Locate the cell with the specified text and output its [X, Y] center coordinate. 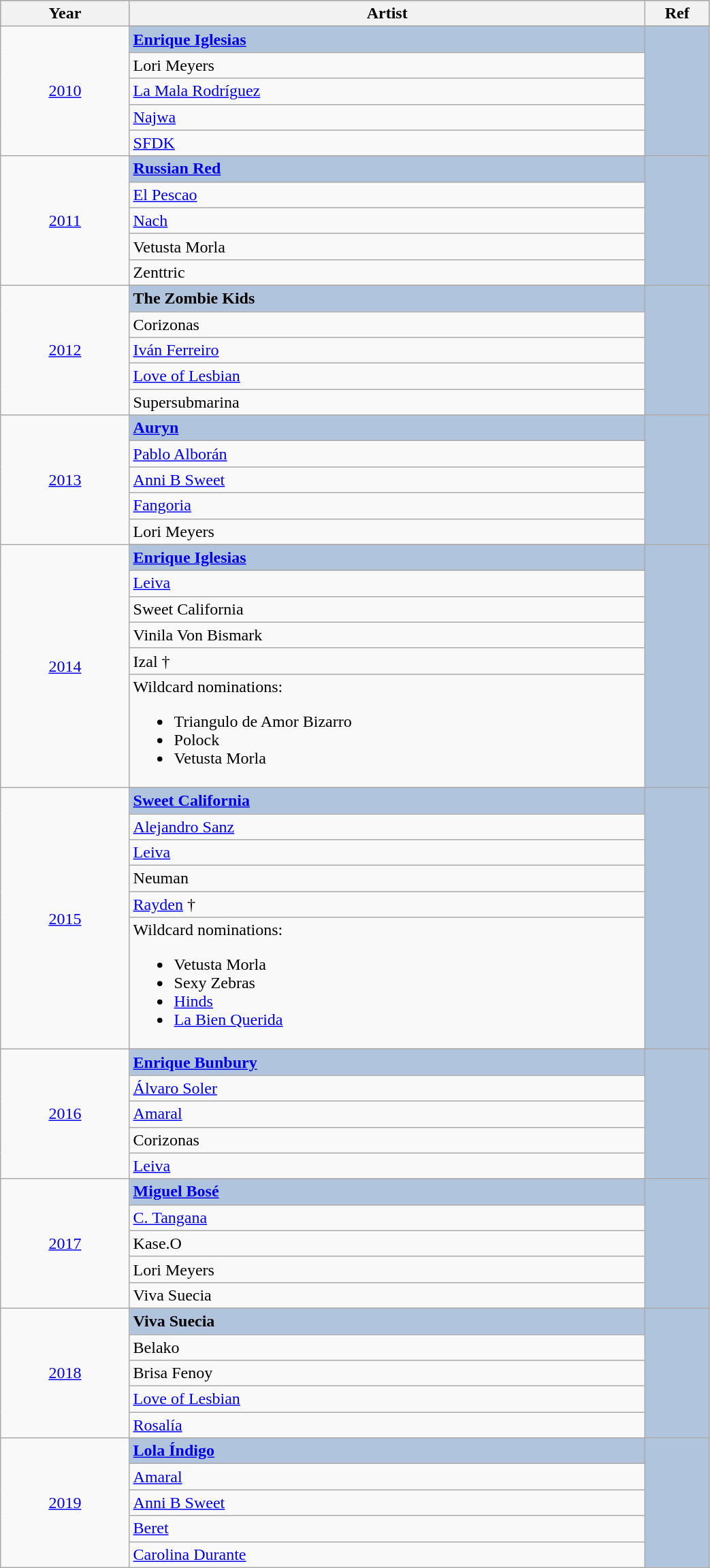
Artist [387, 14]
Pablo Alborán [387, 454]
Belako [387, 1347]
2015 [65, 918]
Brisa Fenoy [387, 1373]
Year [65, 14]
Miguel Bosé [387, 1192]
Izal † [387, 661]
2011 [65, 220]
Nach [387, 220]
SFDK [387, 143]
Zenttric [387, 272]
2010 [65, 91]
Ref [677, 14]
Vetusta Morla [387, 246]
C. Tangana [387, 1218]
Vinila Von Bismark [387, 635]
Alejandro Sanz [387, 827]
La Mala Rodríguez [387, 91]
2014 [65, 666]
Beret [387, 1529]
Álvaro Soler [387, 1088]
2012 [65, 350]
Fangoria [387, 506]
Carolina Durante [387, 1554]
Russian Red [387, 169]
Enrique Bunbury [387, 1062]
Kase.O [387, 1243]
Supersubmarina [387, 402]
Wildcard nominations:Vetusta MorlaSexy ZebrasHindsLa Bien Querida [387, 983]
Najwa [387, 117]
2018 [65, 1373]
Auryn [387, 428]
2013 [65, 480]
The Zombie Kids [387, 298]
Rosalía [387, 1425]
2016 [65, 1114]
Lola Índigo [387, 1451]
2017 [65, 1243]
Neuman [387, 879]
El Pescao [387, 195]
2019 [65, 1503]
Iván Ferreiro [387, 350]
Wildcard nominations:Triangulo de Amor BizarroPolockVetusta Morla [387, 731]
Rayden † [387, 904]
